Scan for the cell matching the given text and deliver its (x, y) coordinate at center. 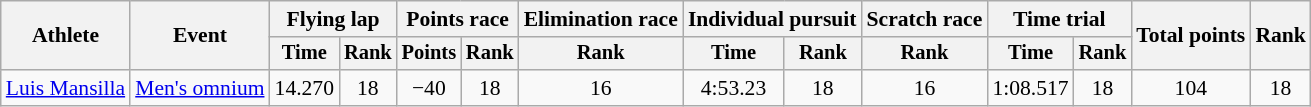
1:08.517 (1030, 88)
Time trial (1059, 19)
−40 (429, 88)
Luis Mansilla (66, 88)
104 (1190, 88)
Elimination race (601, 19)
14.270 (304, 88)
Total points (1190, 36)
Points race (458, 19)
Scratch race (925, 19)
Athlete (66, 36)
Event (200, 36)
Points (429, 54)
Men's omnium (200, 88)
Individual pursuit (772, 19)
4:53.23 (734, 88)
Flying lap (334, 19)
